Determine the [x, y] coordinate at the center of the cell enclosing the given text.  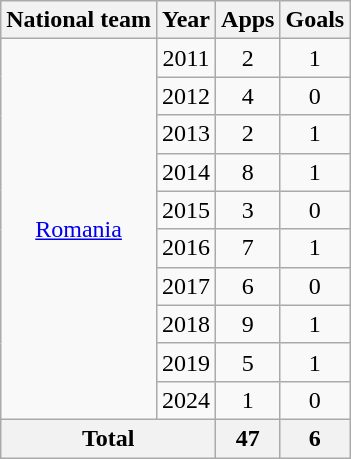
Romania [79, 230]
Year [186, 20]
2018 [186, 324]
2016 [186, 248]
2014 [186, 172]
2017 [186, 286]
9 [248, 324]
2015 [186, 210]
National team [79, 20]
Total [108, 438]
3 [248, 210]
2013 [186, 134]
2019 [186, 362]
7 [248, 248]
4 [248, 96]
Goals [315, 20]
2012 [186, 96]
2011 [186, 58]
5 [248, 362]
47 [248, 438]
8 [248, 172]
Apps [248, 20]
2024 [186, 400]
